Find where the given text appears and provide that cell's center as (X, Y) coordinate. 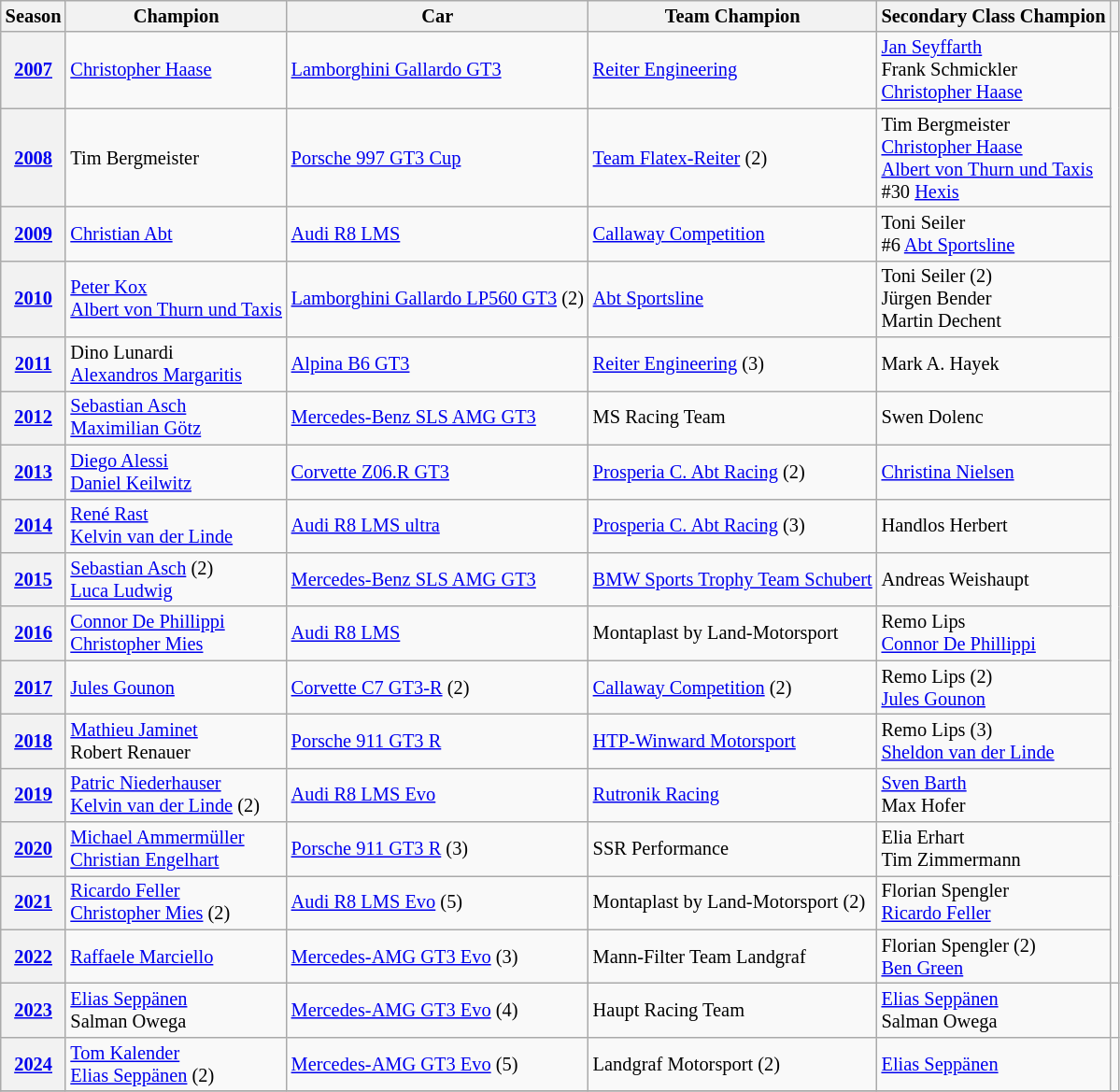
Lamborghini Gallardo LP560 GT3 (2) (437, 299)
Season (34, 16)
Abt Sportsline (732, 299)
Mann-Filter Team Landgraf (732, 957)
Mercedes-AMG GT3 Evo (4) (437, 1010)
Montaplast by Land-Motorsport (2) (732, 902)
René Rast Kelvin van der Linde (176, 526)
Car (437, 16)
2014 (34, 526)
Porsche 911 GT3 R (3) (437, 849)
2009 (34, 234)
Remo Lips Connor De Phillippi (994, 633)
Secondary Class Champion (994, 16)
Andreas Weishaupt (994, 579)
2011 (34, 364)
Mercedes-AMG GT3 Evo (3) (437, 957)
Swen Dolenc (994, 418)
Reiter Engineering (732, 70)
Ricardo Feller Christopher Mies (2) (176, 902)
Champion (176, 16)
Tim Bergmeister (176, 158)
Michael Ammermüller Christian Engelhart (176, 849)
Haupt Racing Team (732, 1010)
2008 (34, 158)
Dino Lunardi Alexandros Margaritis (176, 364)
Mark A. Hayek (994, 364)
Tom Kalender Elias Seppänen (2) (176, 1064)
Patric Niederhauser Kelvin van der Linde (2) (176, 795)
Raffaele Marciello (176, 957)
Handlos Herbert (994, 526)
Lamborghini Gallardo GT3 (437, 70)
2007 (34, 70)
Connor De Phillippi Christopher Mies (176, 633)
Audi R8 LMS ultra (437, 526)
2015 (34, 579)
2022 (34, 957)
Audi R8 LMS Evo (437, 795)
2020 (34, 849)
2023 (34, 1010)
Callaway Competition (732, 234)
Prosperia C. Abt Racing (3) (732, 526)
Landgraf Motorsport (2) (732, 1064)
Mercedes-AMG GT3 Evo (5) (437, 1064)
HTP-Winward Motorsport (732, 741)
Peter Kox Albert von Thurn und Taxis (176, 299)
Porsche 997 GT3 Cup (437, 158)
Christina Nielsen (994, 472)
Prosperia C. Abt Racing (2) (732, 472)
Elias Seppänen (994, 1064)
Remo Lips (2) Jules Gounon (994, 688)
2019 (34, 795)
2013 (34, 472)
Sebastian Asch Maximilian Götz (176, 418)
Porsche 911 GT3 R (437, 741)
Team Champion (732, 16)
Remo Lips (3) Sheldon van der Linde (994, 741)
Mathieu Jaminet Robert Renauer (176, 741)
Audi R8 LMS Evo (5) (437, 902)
Corvette Z06.R GT3 (437, 472)
Christopher Haase (176, 70)
2017 (34, 688)
Elia Erhart Tim Zimmermann (994, 849)
Callaway Competition (2) (732, 688)
Alpina B6 GT3 (437, 364)
2018 (34, 741)
Diego Alessi Daniel Keilwitz (176, 472)
Christian Abt (176, 234)
2021 (34, 902)
BMW Sports Trophy Team Schubert (732, 579)
2024 (34, 1064)
Toni Seiler #6 Abt Sportsline (994, 234)
Toni Seiler (2) Jürgen Bender Martin Dechent (994, 299)
Tim Bergmeister Christopher Haase Albert von Thurn und Taxis #30 Hexis (994, 158)
MS Racing Team (732, 418)
2010 (34, 299)
Team Flatex-Reiter (2) (732, 158)
Sebastian Asch (2) Luca Ludwig (176, 579)
Corvette C7 GT3-R (2) (437, 688)
Sven Barth Max Hofer (994, 795)
Rutronik Racing (732, 795)
Florian Spengler Ricardo Feller (994, 902)
Jules Gounon (176, 688)
Jan Seyffarth Frank Schmickler Christopher Haase (994, 70)
2016 (34, 633)
2012 (34, 418)
Florian Spengler (2) Ben Green (994, 957)
SSR Performance (732, 849)
Montaplast by Land-Motorsport (732, 633)
Reiter Engineering (3) (732, 364)
